Search for the cell housing the specified text and yield its (x, y) center coordinate. 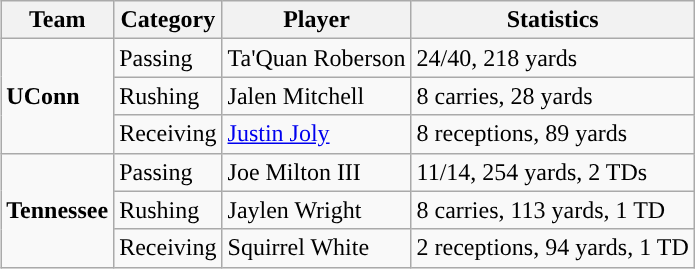
Team (58, 20)
24/40, 218 yards (552, 58)
Player (316, 20)
8 carries, 113 yards, 1 TD (552, 210)
Jalen Mitchell (316, 96)
Ta'Quan Roberson (316, 58)
8 carries, 28 yards (552, 96)
8 receptions, 89 yards (552, 134)
Category (168, 20)
UConn (58, 96)
Statistics (552, 20)
Justin Joly (316, 134)
2 receptions, 94 yards, 1 TD (552, 248)
Jaylen Wright (316, 210)
Joe Milton III (316, 172)
Squirrel White (316, 248)
Tennessee (58, 210)
11/14, 254 yards, 2 TDs (552, 172)
